Capture the cell that displays the provided text and extract its [x, y] central coordinate. 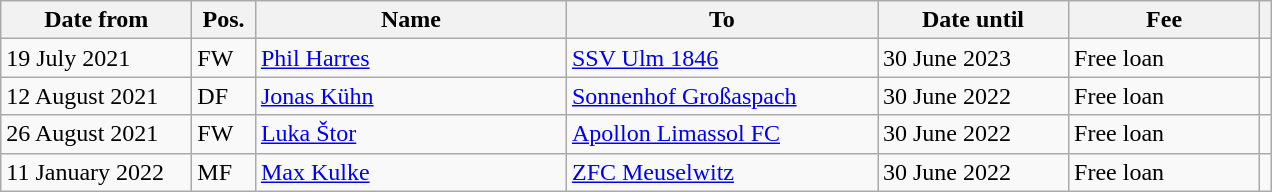
26 August 2021 [96, 134]
Jonas Kühn [410, 96]
ZFC Meuselwitz [722, 172]
11 January 2022 [96, 172]
Pos. [224, 20]
DF [224, 96]
12 August 2021 [96, 96]
Date from [96, 20]
Fee [1164, 20]
Sonnenhof Großaspach [722, 96]
Name [410, 20]
Luka Štor [410, 134]
Max Kulke [410, 172]
19 July 2021 [96, 58]
Phil Harres [410, 58]
Date until [974, 20]
30 June 2023 [974, 58]
SSV Ulm 1846 [722, 58]
Apollon Limassol FC [722, 134]
MF [224, 172]
To [722, 20]
